Identify which cell holds the provided text, then report its (X, Y) central coordinate. 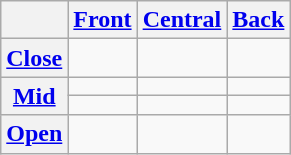
Open (34, 134)
Back (258, 20)
Central (182, 20)
Front (102, 20)
Close (34, 58)
Mid (34, 96)
